Return the [x, y] coordinate for the center point of the cell that contains the specified text.  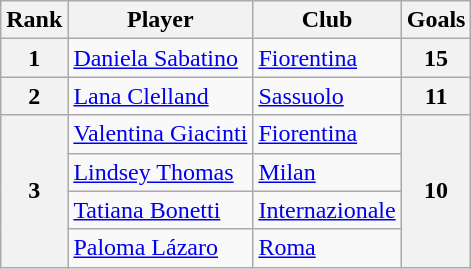
Lana Clelland [160, 96]
Roma [327, 248]
1 [34, 58]
Valentina Giacinti [160, 134]
Daniela Sabatino [160, 58]
Paloma Lázaro [160, 248]
Rank [34, 20]
Sassuolo [327, 96]
10 [436, 191]
Internazionale [327, 210]
Goals [436, 20]
11 [436, 96]
Lindsey Thomas [160, 172]
15 [436, 58]
2 [34, 96]
Player [160, 20]
Milan [327, 172]
Club [327, 20]
Tatiana Bonetti [160, 210]
3 [34, 191]
